Scan for the cell matching the given text and deliver its [x, y] coordinate at center. 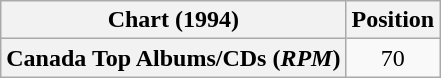
70 [393, 58]
Chart (1994) [174, 20]
Canada Top Albums/CDs (RPM) [174, 58]
Position [393, 20]
